Extract the [X, Y] coordinate from the center of the cell holding the provided text.  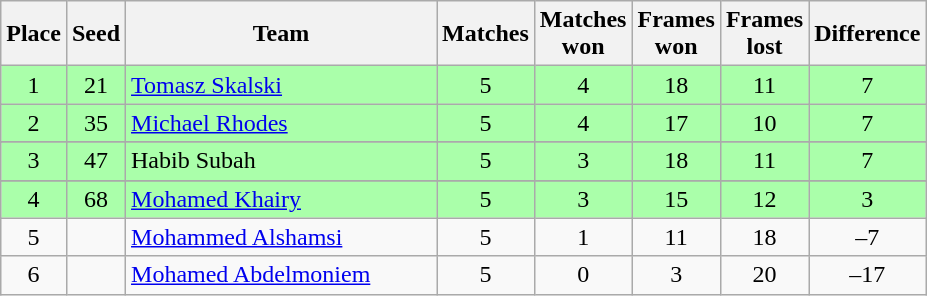
–7 [868, 237]
Matches won [583, 34]
0 [583, 275]
–17 [868, 275]
Difference [868, 34]
Mohamed Abdelmoniem [282, 275]
Team [282, 34]
2 [34, 123]
Mohammed Alshamsi [282, 237]
15 [676, 199]
Frames lost [764, 34]
Mohamed Khairy [282, 199]
21 [96, 85]
68 [96, 199]
17 [676, 123]
10 [764, 123]
12 [764, 199]
47 [96, 161]
20 [764, 275]
Habib Subah [282, 161]
Frames won [676, 34]
6 [34, 275]
Matches [486, 34]
Tomasz Skalski [282, 85]
35 [96, 123]
Place [34, 34]
Seed [96, 34]
Michael Rhodes [282, 123]
